Return [X, Y] of the center of cell containing provided text 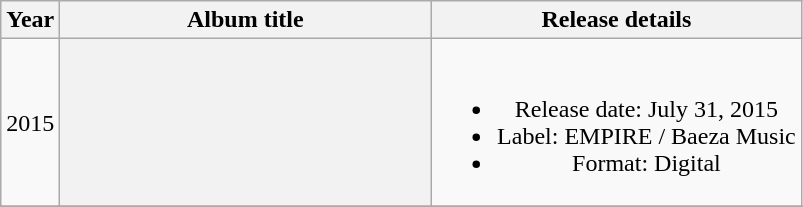
2015 [30, 122]
Album title [246, 20]
Release details [616, 20]
Release date: July 31, 2015Label: EMPIRE / Baeza MusicFormat: Digital [616, 122]
Year [30, 20]
